Output the (X, Y) coordinate of the center of the cell containing the given text.  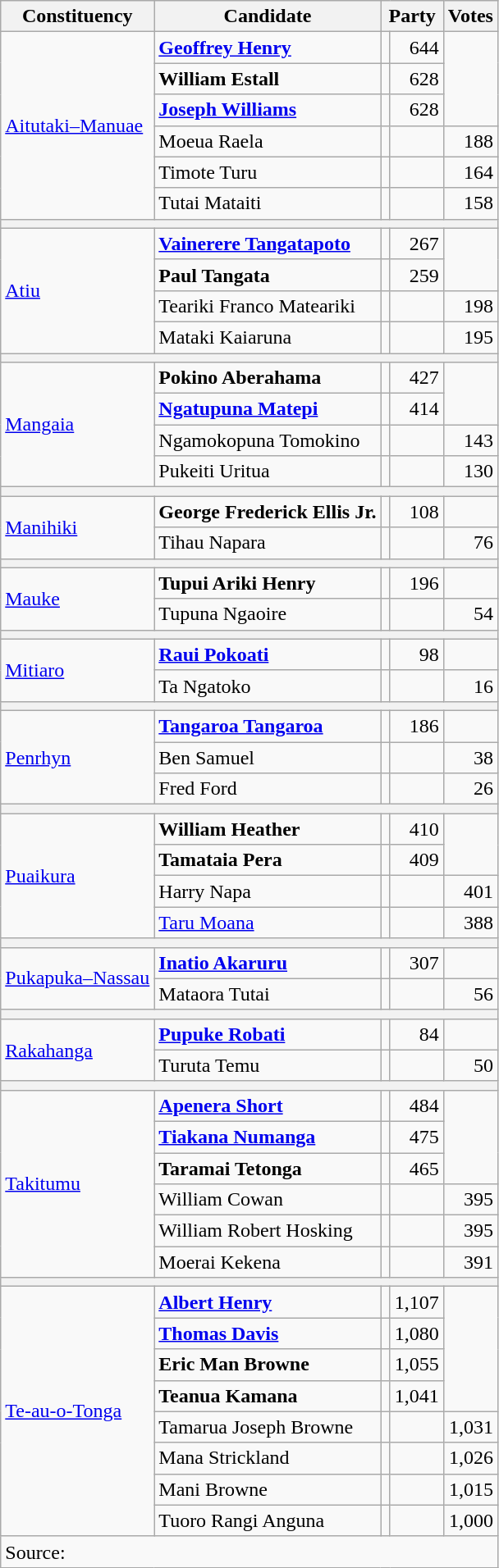
Tamataia Pera (268, 860)
1,026 (470, 1458)
Tamarua Joseph Browne (268, 1427)
267 (417, 244)
391 (470, 1262)
Ngamokopuna Tomokino (268, 440)
1,000 (470, 1520)
Teariki Franco Mateariki (268, 306)
414 (417, 409)
186 (417, 726)
Takitumu (77, 1183)
Tupui Ariki Henry (268, 583)
644 (417, 48)
409 (417, 860)
William Robert Hosking (268, 1231)
195 (470, 337)
1,031 (470, 1427)
Party (412, 16)
158 (470, 203)
1,015 (470, 1489)
Harry Napa (268, 891)
Aitutaki–Manuae (77, 125)
16 (470, 686)
Pupuke Robati (268, 1034)
76 (470, 543)
Mani Browne (268, 1489)
Mataki Kaiaruna (268, 337)
54 (470, 614)
465 (417, 1169)
Moeua Raela (268, 141)
108 (417, 512)
Atiu (77, 290)
198 (470, 306)
Ben Samuel (268, 757)
Mauke (77, 599)
Rakahanga (77, 1050)
Manihiki (77, 527)
188 (470, 141)
Penrhyn (77, 757)
Thomas Davis (268, 1333)
Teanua Kamana (268, 1396)
Taramai Tetonga (268, 1169)
George Frederick Ellis Jr. (268, 512)
401 (470, 891)
Geoffrey Henry (268, 48)
410 (417, 829)
Raui Pokoati (268, 654)
Source: (249, 1552)
427 (417, 378)
Eric Man Browne (268, 1365)
307 (417, 963)
Fred Ford (268, 789)
William Cowan (268, 1200)
Mangaia (77, 425)
Te-au-o-Tonga (77, 1411)
Moerai Kekena (268, 1262)
50 (470, 1065)
Taru Moana (268, 923)
1,080 (417, 1333)
164 (470, 172)
84 (417, 1034)
Votes (470, 16)
Pukeiti Uritua (268, 472)
Joseph Williams (268, 110)
Inatio Akaruru (268, 963)
Turuta Temu (268, 1065)
56 (470, 994)
Pokino Aberahama (268, 378)
Tuoro Rangi Anguna (268, 1520)
Tutai Mataiti (268, 203)
Mana Strickland (268, 1458)
Ngatupuna Matepi (268, 409)
1,041 (417, 1396)
Tihau Napara (268, 543)
Candidate (268, 16)
Timote Turu (268, 172)
Ta Ngatoko (268, 686)
Albert Henry (268, 1302)
143 (470, 440)
Tangaroa Tangaroa (268, 726)
259 (417, 275)
Apenera Short (268, 1105)
196 (417, 583)
William Estall (268, 79)
388 (470, 923)
38 (470, 757)
475 (417, 1137)
484 (417, 1105)
26 (470, 789)
Paul Tangata (268, 275)
Pukapuka–Nassau (77, 978)
Puaikura (77, 876)
130 (470, 472)
1,055 (417, 1365)
William Heather (268, 829)
1,107 (417, 1302)
Tupuna Ngaoire (268, 614)
98 (417, 654)
Mataora Tutai (268, 994)
Constituency (77, 16)
Mitiaro (77, 670)
Vainerere Tangatapoto (268, 244)
Tiakana Numanga (268, 1137)
